Return the [x, y] coordinate for the center point of the cell that contains the specified text.  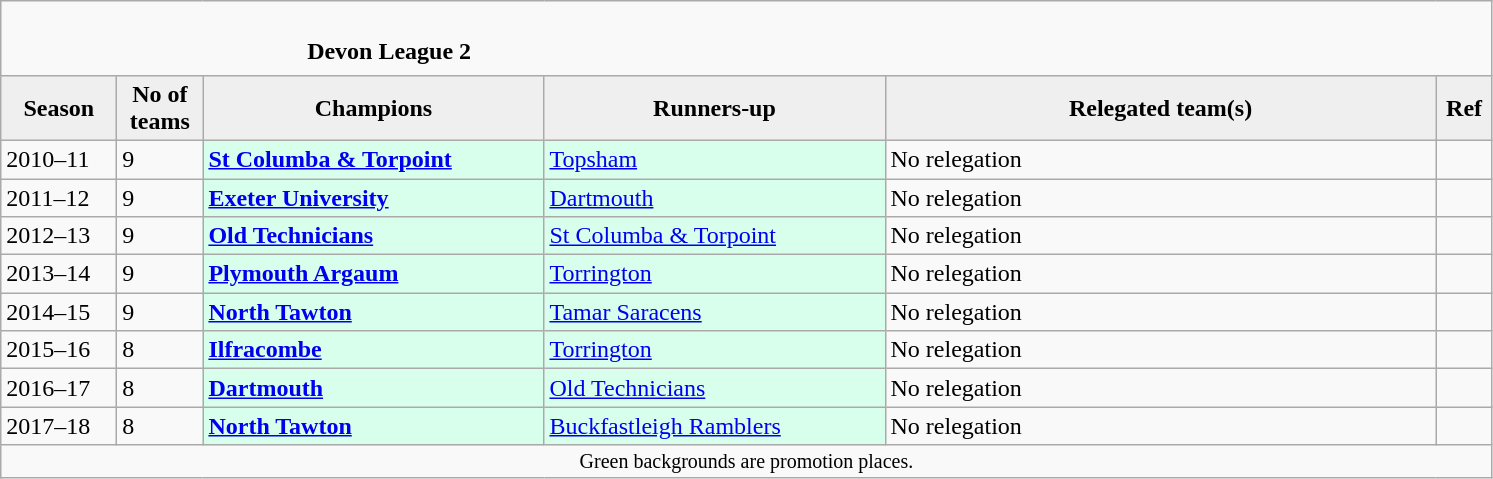
2017–18 [59, 426]
No of teams [160, 108]
Ilfracombe [374, 350]
Tamar Saracens [714, 312]
Buckfastleigh Ramblers [714, 426]
2015–16 [59, 350]
2011–12 [59, 197]
Exeter University [374, 197]
Plymouth Argaum [374, 274]
Season [59, 108]
Runners-up [714, 108]
2014–15 [59, 312]
Ref [1464, 108]
2012–13 [59, 236]
Champions [374, 108]
2010–11 [59, 159]
Topsham [714, 159]
2013–14 [59, 274]
2016–17 [59, 388]
Green backgrounds are promotion places. [746, 462]
Relegated team(s) [1160, 108]
